Pinpoint the cell where the given text exists, returning its [x, y] midpoint coordinate. 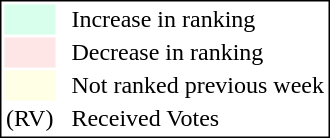
Received Votes [198, 119]
(RV) [29, 119]
Not ranked previous week [198, 85]
Increase in ranking [198, 19]
Decrease in ranking [198, 53]
